Return (X, Y) of the center of cell containing provided text 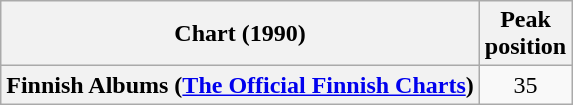
Finnish Albums (The Official Finnish Charts) (240, 85)
Chart (1990) (240, 34)
35 (525, 85)
Peakposition (525, 34)
